Return (X, Y) of the center of cell containing provided text 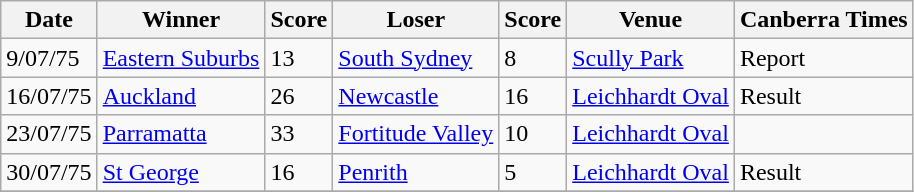
Canberra Times (824, 20)
10 (533, 134)
23/07/75 (49, 134)
Penrith (416, 172)
Auckland (181, 96)
South Sydney (416, 58)
30/07/75 (49, 172)
Parramatta (181, 134)
Newcastle (416, 96)
9/07/75 (49, 58)
13 (299, 58)
Date (49, 20)
Eastern Suburbs (181, 58)
5 (533, 172)
Loser (416, 20)
8 (533, 58)
26 (299, 96)
Fortitude Valley (416, 134)
Report (824, 58)
Winner (181, 20)
Scully Park (651, 58)
33 (299, 134)
Venue (651, 20)
16/07/75 (49, 96)
St George (181, 172)
